Pinpoint the cell where the given text exists, returning its [x, y] midpoint coordinate. 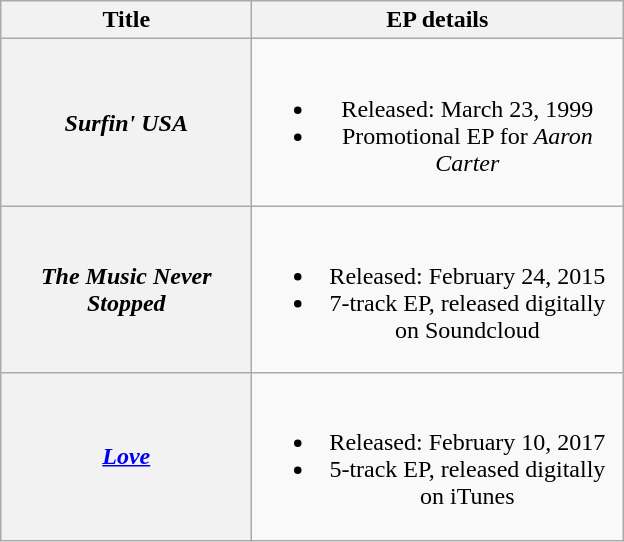
Released: February 24, 20157-track EP, released digitally on Soundcloud [438, 290]
The Music Never Stopped [126, 290]
EP details [438, 20]
Released: February 10, 20175-track EP, released digitally on iTunes [438, 456]
Released: March 23, 1999Promotional EP for Aaron Carter [438, 122]
Surfin' USA [126, 122]
Title [126, 20]
Love [126, 456]
